Determine the [x, y] coordinate at the center of the cell enclosing the given text.  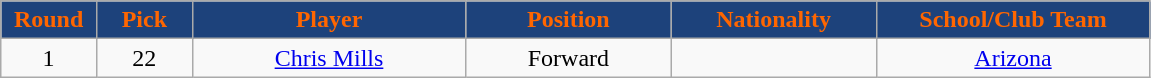
Chris Mills [329, 58]
Round [49, 20]
1 [49, 58]
Player [329, 20]
School/Club Team [1013, 20]
22 [144, 58]
Arizona [1013, 58]
Forward [568, 58]
Nationality [774, 20]
Pick [144, 20]
Position [568, 20]
